Determine the [x, y] coordinate at the center of the cell enclosing the given text.  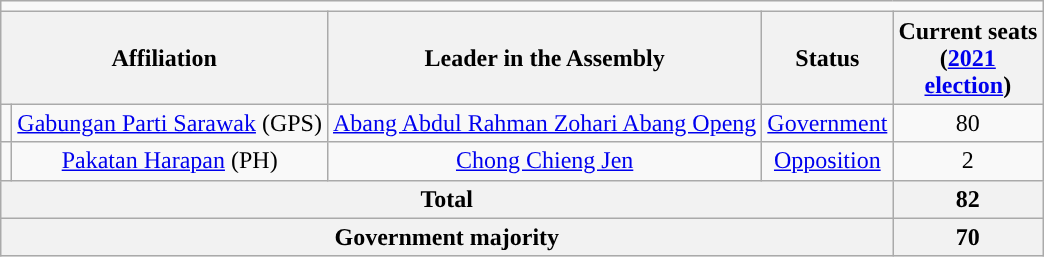
Current seats (2021election) [968, 58]
70 [968, 237]
Opposition [828, 161]
Government majority [447, 237]
Pakatan Harapan (PH) [170, 161]
82 [968, 199]
Status [828, 58]
80 [968, 123]
Chong Chieng Jen [544, 161]
2 [968, 161]
Abang Abdul Rahman Zohari Abang Openg [544, 123]
Government [828, 123]
Gabungan Parti Sarawak (GPS) [170, 123]
Total [447, 199]
Affiliation [164, 58]
Leader in the Assembly [544, 58]
